Identify which cell holds the provided text, then report its [x, y] central coordinate. 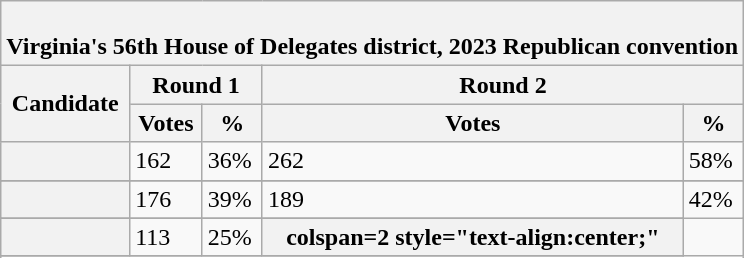
162 [166, 161]
58% [713, 161]
113 [166, 237]
176 [166, 199]
39% [232, 199]
Candidate [66, 104]
25% [232, 237]
42% [713, 199]
262 [472, 161]
Virginia's 56th House of Delegates district, 2023 Republican convention [372, 34]
colspan=2 style="text-align:center;" [472, 237]
Round 1 [196, 85]
189 [472, 199]
36% [232, 161]
Round 2 [502, 85]
